Locate the cell with the specified text and output its [x, y] center coordinate. 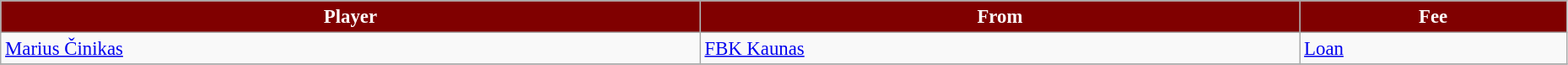
Marius Činikas [351, 49]
Fee [1434, 17]
FBK Kaunas [1000, 49]
Player [351, 17]
From [1000, 17]
Loan [1434, 49]
